Search for the cell housing the specified text and yield its [x, y] center coordinate. 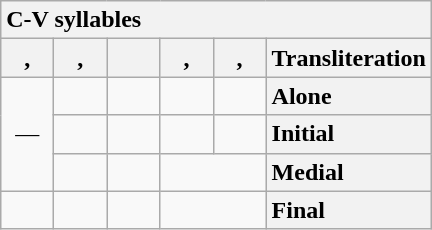
Final [348, 210]
Transliteration [348, 58]
Medial [348, 172]
Initial [348, 134]
— [28, 134]
Alone [348, 96]
C-V syllables [216, 20]
